Scan for the cell matching the given text and deliver its [X, Y] coordinate at center. 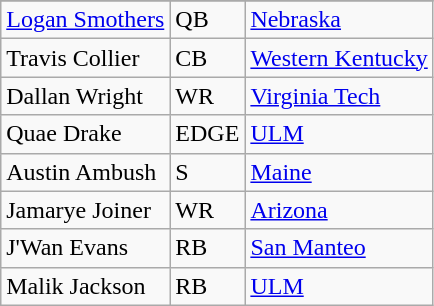
Dallan Wright [86, 96]
Maine [339, 172]
Western Kentucky [339, 58]
QB [208, 20]
Arizona [339, 210]
Virginia Tech [339, 96]
J'Wan Evans [86, 248]
San Manteo [339, 248]
Logan Smothers [86, 20]
EDGE [208, 134]
Jamarye Joiner [86, 210]
Austin Ambush [86, 172]
Nebraska [339, 20]
Travis Collier [86, 58]
Malik Jackson [86, 286]
S [208, 172]
Quae Drake [86, 134]
CB [208, 58]
